Determine the [x, y] coordinate at the center of the cell enclosing the given text.  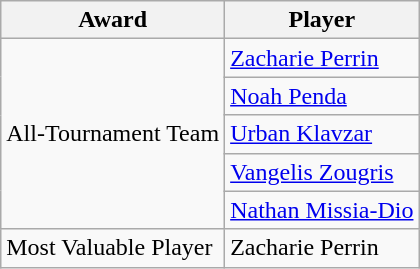
Most Valuable Player [113, 248]
Award [113, 20]
Noah Penda [322, 96]
All-Tournament Team [113, 134]
Nathan Missia-Dio [322, 210]
Urban Klavzar [322, 134]
Player [322, 20]
Vangelis Zougris [322, 172]
